Locate the cell with the specified text and output its (x, y) center coordinate. 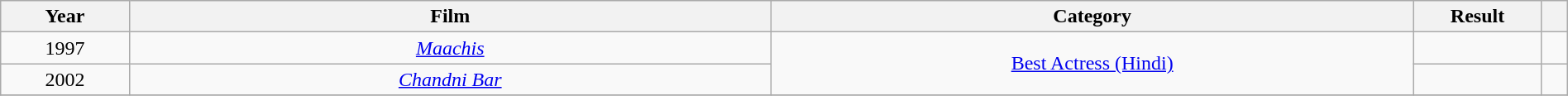
2002 (65, 79)
Chandni Bar (450, 79)
Category (1092, 17)
1997 (65, 48)
Year (65, 17)
Result (1477, 17)
Film (450, 17)
Best Actress (Hindi) (1092, 64)
Maachis (450, 48)
